Extract the [x, y] coordinate from the center of the cell holding the provided text.  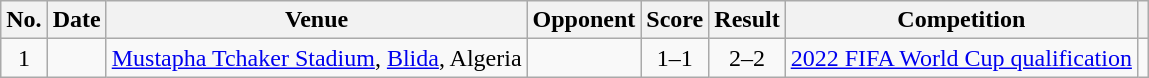
1–1 [675, 58]
Competition [961, 20]
Score [675, 20]
Date [76, 20]
No. [24, 20]
2–2 [747, 58]
Venue [316, 20]
Mustapha Tchaker Stadium, Blida, Algeria [316, 58]
Opponent [584, 20]
Result [747, 20]
1 [24, 58]
2022 FIFA World Cup qualification [961, 58]
